Determine the [X, Y] coordinate at the center of the cell enclosing the given text.  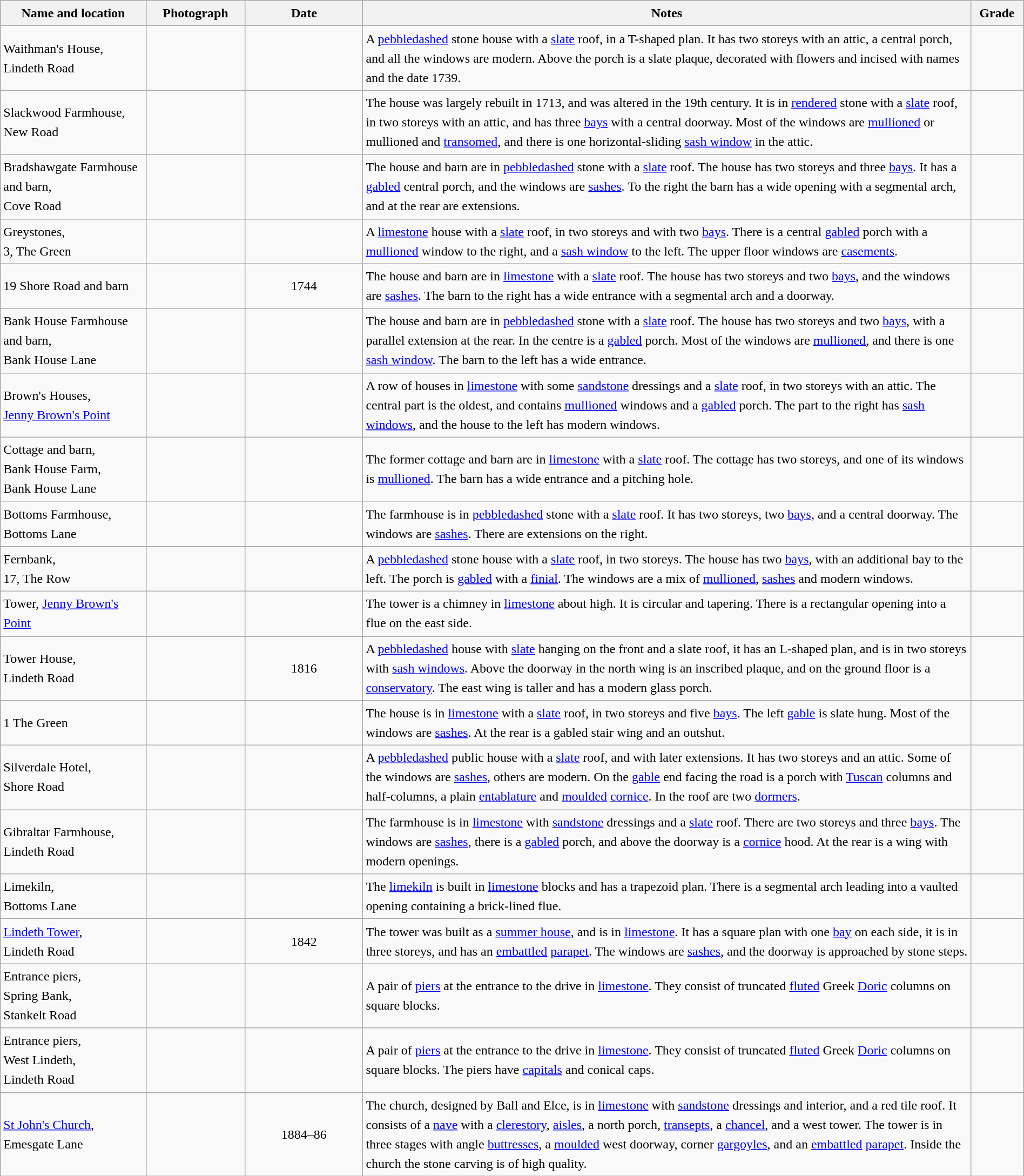
Limekiln,Bottoms Lane [73, 897]
Brown's Houses,Jenny Brown's Point [73, 405]
Bank House Farmhouse and barn,Bank House Lane [73, 340]
Waithman's House,Lindeth Road [73, 58]
19 Shore Road and barn [73, 286]
Gibraltar Farmhouse,Lindeth Road [73, 842]
Grade [997, 13]
Bradshawgate Farmhouse and barn,Cove Road [73, 187]
1816 [304, 669]
Greystones,3, The Green [73, 241]
1884–86 [304, 1134]
Bottoms Farmhouse,Bottoms Lane [73, 524]
Entrance piers,West Lindeth,Lindeth Road [73, 1060]
A pair of piers at the entrance to the drive in limestone. They consist of truncated fluted Greek Doric columns on square blocks. [666, 996]
The tower is a chimney in limestone about high. It is circular and tapering. There is a rectangular opening into a flue on the east side. [666, 614]
1744 [304, 286]
Tower, Jenny Brown's Point [73, 614]
Notes [666, 13]
Date [304, 13]
Name and location [73, 13]
Slackwood Farmhouse,New Road [73, 122]
Tower House,Lindeth Road [73, 669]
Lindeth Tower,Lindeth Road [73, 941]
1 The Green [73, 723]
Silverdale Hotel,Shore Road [73, 778]
Cottage and barn,Bank House Farm,Bank House Lane [73, 469]
Fernbank,17, The Row [73, 568]
Entrance piers,Spring Bank,Stankelt Road [73, 996]
1842 [304, 941]
St John's Church,Emesgate Lane [73, 1134]
Photograph [196, 13]
